Pinpoint the cell where the given text exists, returning its (x, y) midpoint coordinate. 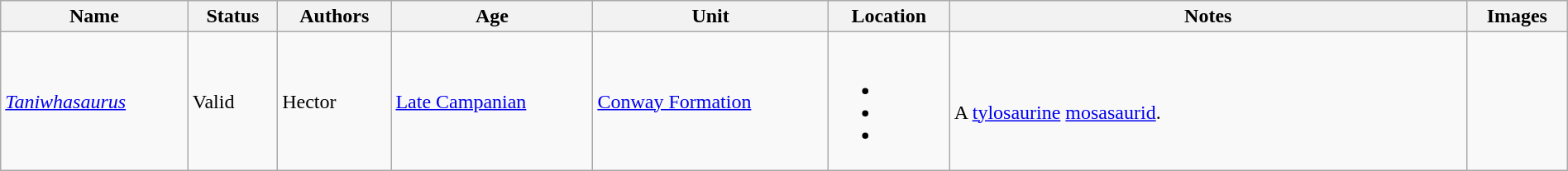
Hector (334, 101)
Taniwhasaurus (94, 101)
Name (94, 17)
Images (1517, 17)
Location (888, 17)
A tylosaurine mosasaurid. (1207, 101)
Valid (232, 101)
Late Campanian (492, 101)
Age (492, 17)
Notes (1207, 17)
Conway Formation (710, 101)
Unit (710, 17)
Authors (334, 17)
Status (232, 17)
